Return the (X, Y) coordinate for the center point of the cell that contains the specified text.  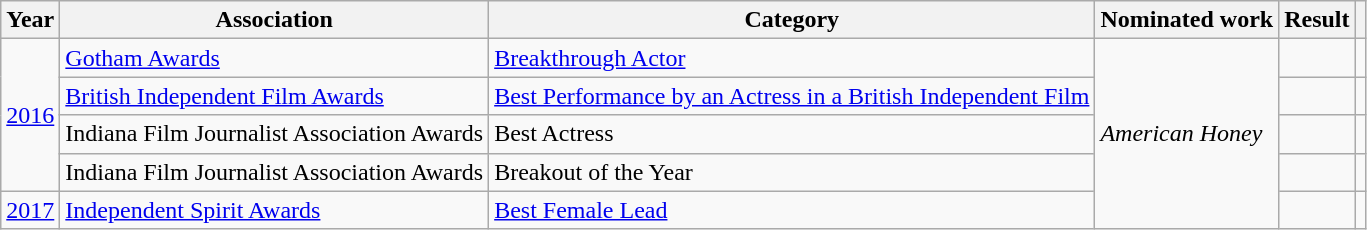
Association (274, 20)
Breakout of the Year (792, 172)
Best Actress (792, 134)
American Honey (1187, 134)
British Independent Film Awards (274, 96)
2017 (30, 210)
Best Female Lead (792, 210)
Breakthrough Actor (792, 58)
Independent Spirit Awards (274, 210)
Category (792, 20)
2016 (30, 115)
Best Performance by an Actress in a British Independent Film (792, 96)
Result (1317, 20)
Year (30, 20)
Nominated work (1187, 20)
Gotham Awards (274, 58)
